Return (X, Y) of the center of cell containing provided text 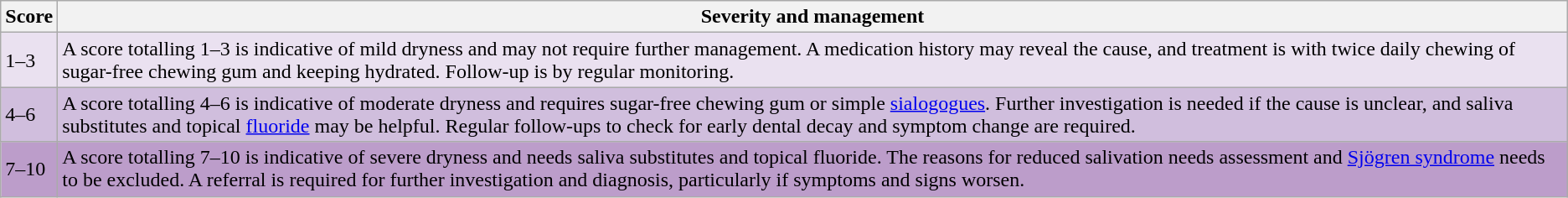
Severity and management (812, 17)
1–3 (29, 60)
Score (29, 17)
4–6 (29, 114)
7–10 (29, 169)
